Capture the cell that displays the provided text and extract its [x, y] central coordinate. 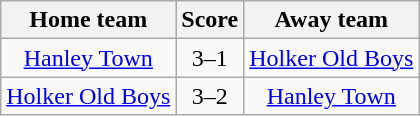
Away team [332, 20]
3–1 [210, 58]
3–2 [210, 96]
Home team [88, 20]
Score [210, 20]
